Search for the cell housing the specified text and yield its [x, y] center coordinate. 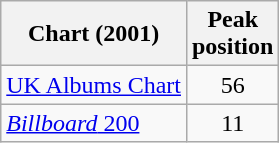
56 [232, 85]
Chart (2001) [94, 34]
11 [232, 123]
UK Albums Chart [94, 85]
Peakposition [232, 34]
Billboard 200 [94, 123]
